Extract the [X, Y] coordinate from the center of the cell holding the provided text.  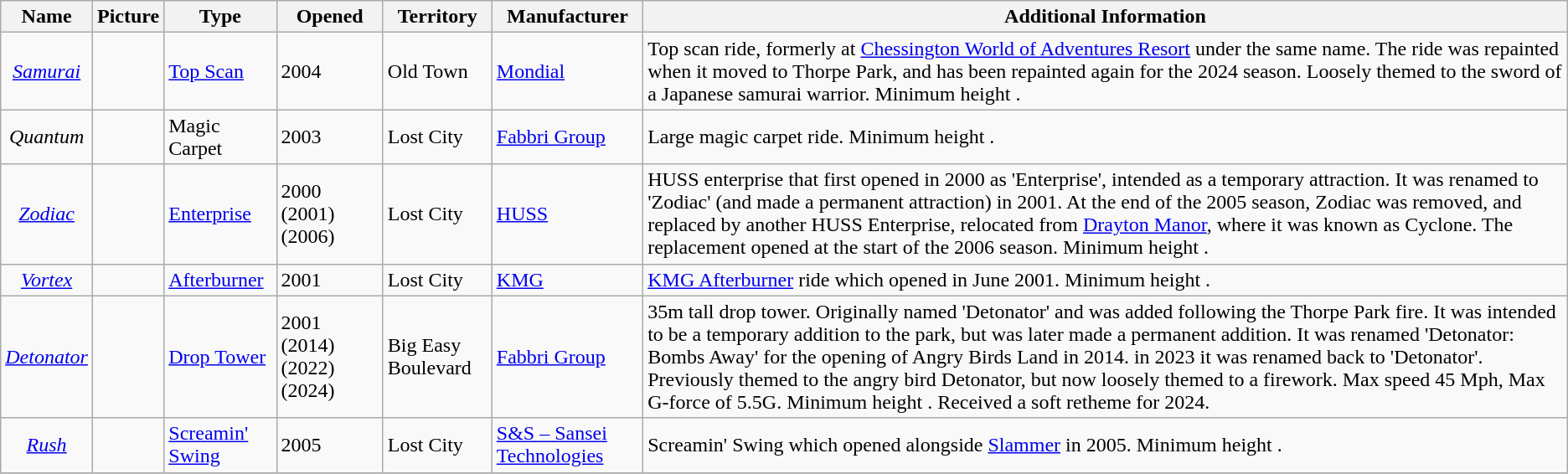
2000 (2001) (2006) [330, 214]
2001 [330, 280]
Type [220, 17]
Rush [47, 446]
Mondial [567, 71]
KMG Afterburner ride which opened in June 2001. Minimum height . [1106, 280]
Quantum [47, 137]
Vortex [47, 280]
Manufacturer [567, 17]
Big Easy Boulevard [437, 357]
Picture [127, 17]
2004 [330, 71]
Name [47, 17]
Additional Information [1106, 17]
KMG [567, 280]
Enterprise [220, 214]
Screamin' Swing [220, 446]
Detonator [47, 357]
2005 [330, 446]
2003 [330, 137]
Territory [437, 17]
HUSS [567, 214]
Samurai [47, 71]
Magic Carpet [220, 137]
2001 (2014) (2022) (2024) [330, 357]
Old Town [437, 71]
Opened [330, 17]
Afterburner [220, 280]
Zodiac [47, 214]
Screamin' Swing which opened alongside Slammer in 2005. Minimum height . [1106, 446]
Top Scan [220, 71]
Large magic carpet ride. Minimum height . [1106, 137]
S&S – Sansei Technologies [567, 446]
Drop Tower [220, 357]
